Pinpoint the cell where the given text exists, returning its [X, Y] midpoint coordinate. 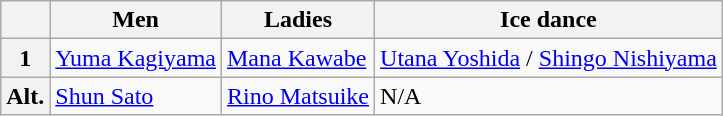
Alt. [26, 96]
1 [26, 58]
Yuma Kagiyama [136, 58]
Ice dance [549, 20]
Shun Sato [136, 96]
Men [136, 20]
Rino Matsuike [298, 96]
Utana Yoshida / Shingo Nishiyama [549, 58]
Ladies [298, 20]
N/A [549, 96]
Mana Kawabe [298, 58]
